Search for the cell housing the specified text and yield its [x, y] center coordinate. 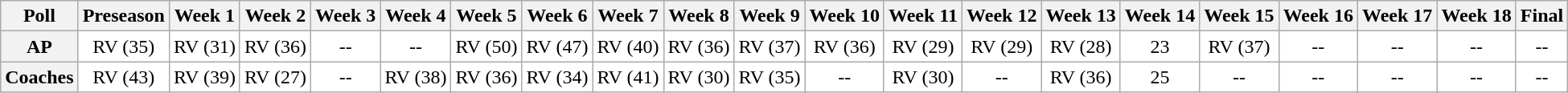
Week 9 [770, 16]
Week 1 [204, 16]
Week 17 [1397, 16]
Final [1541, 16]
RV (28) [1081, 46]
Week 6 [557, 16]
Preseason [124, 16]
Week 16 [1318, 16]
RV (47) [557, 46]
Week 10 [844, 16]
Week 7 [628, 16]
Week 12 [1002, 16]
Poll [39, 16]
RV (31) [204, 46]
Week 15 [1239, 16]
RV (27) [275, 77]
Week 2 [275, 16]
RV (34) [557, 77]
Week 11 [923, 16]
RV (38) [416, 77]
23 [1160, 46]
Week 4 [416, 16]
Week 18 [1476, 16]
Week 3 [345, 16]
Coaches [39, 77]
RV (41) [628, 77]
RV (39) [204, 77]
Week 13 [1081, 16]
25 [1160, 77]
Week 5 [486, 16]
RV (40) [628, 46]
Week 14 [1160, 16]
RV (50) [486, 46]
AP [39, 46]
RV (43) [124, 77]
Week 8 [699, 16]
